Determine the (x, y) coordinate at the center of the cell enclosing the given text.  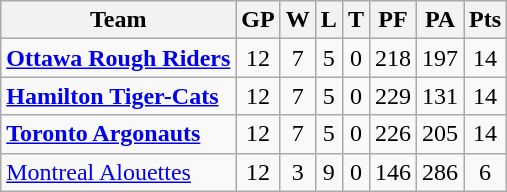
W (298, 20)
286 (440, 172)
Toronto Argonauts (118, 134)
L (328, 20)
197 (440, 58)
226 (392, 134)
Hamilton Tiger-Cats (118, 96)
Pts (486, 20)
6 (486, 172)
Ottawa Rough Riders (118, 58)
3 (298, 172)
218 (392, 58)
PF (392, 20)
Montreal Alouettes (118, 172)
146 (392, 172)
Team (118, 20)
9 (328, 172)
131 (440, 96)
PA (440, 20)
229 (392, 96)
GP (258, 20)
205 (440, 134)
T (356, 20)
